Return (X, Y) of the center of cell containing provided text 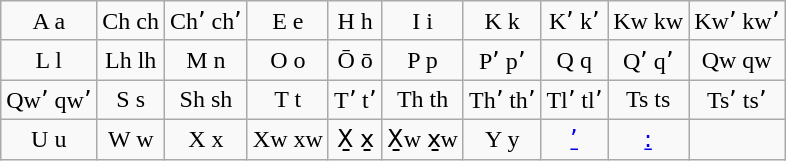
Ō ō (354, 60)
Kwʼ kwʼ (737, 21)
T t (288, 100)
Tʼ tʼ (354, 100)
Xw xw (288, 139)
U u (49, 139)
Qwʼ qwʼ (49, 100)
Qw qw (737, 60)
Q q (574, 60)
Y y (502, 139)
P p (423, 60)
Sh sh (206, 100)
Lh lh (131, 60)
X̱w x̱w (423, 139)
Ch ch (131, 21)
Tsʼ tsʼ (737, 100)
H h (354, 21)
M n (206, 60)
W w (131, 139)
L l (49, 60)
Qʼ qʼ (648, 60)
Tlʼ tlʼ (574, 100)
O o (288, 60)
X̱ x̱ (354, 139)
Th th (423, 100)
S s (131, 100)
Kw kw (648, 21)
Pʼ pʼ (502, 60)
Ts ts (648, 100)
Chʼ chʼ (206, 21)
Kʼ kʼ (574, 21)
X x (206, 139)
I i (423, 21)
ʼ (574, 139)
K k (502, 21)
Thʼ thʼ (502, 100)
E e (288, 21)
A a (49, 21)
꞉ (648, 139)
